Identify which cell holds the provided text, then report its (x, y) central coordinate. 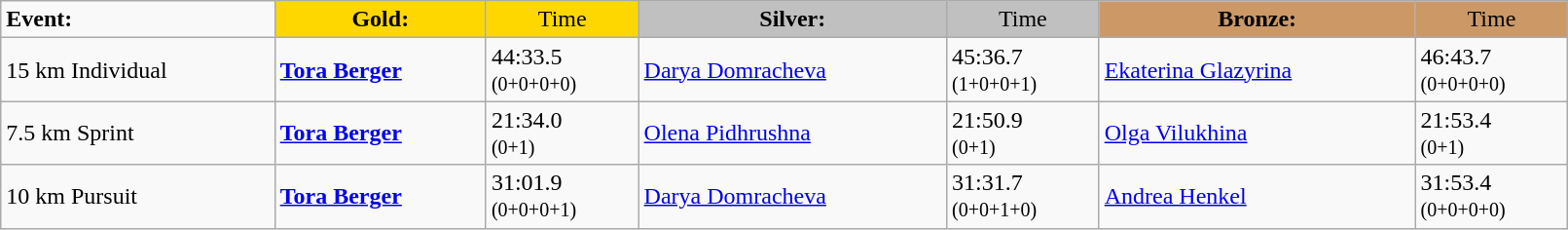
Olga Vilukhina (1258, 133)
Gold: (380, 19)
31:31.7 (0+0+1+0) (1022, 197)
Ekaterina Glazyrina (1258, 70)
7.5 km Sprint (138, 133)
10 km Pursuit (138, 197)
31:01.9 (0+0+0+1) (563, 197)
Event: (138, 19)
45:36.7(1+0+0+1) (1022, 70)
46:43.7(0+0+0+0) (1491, 70)
21:50.9 (0+1) (1022, 133)
44:33.5 (0+0+0+0) (563, 70)
Olena Pidhrushna (792, 133)
Silver: (792, 19)
Bronze: (1258, 19)
Andrea Henkel (1258, 197)
15 km Individual (138, 70)
21:34.0 (0+1) (563, 133)
21:53.4 (0+1) (1491, 133)
31:53.4 (0+0+0+0) (1491, 197)
